Locate the cell with the specified text and output its (x, y) center coordinate. 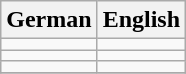
German (49, 20)
English (141, 20)
